Detect which cell encompasses the target text, then output its [x, y] center coordinate. 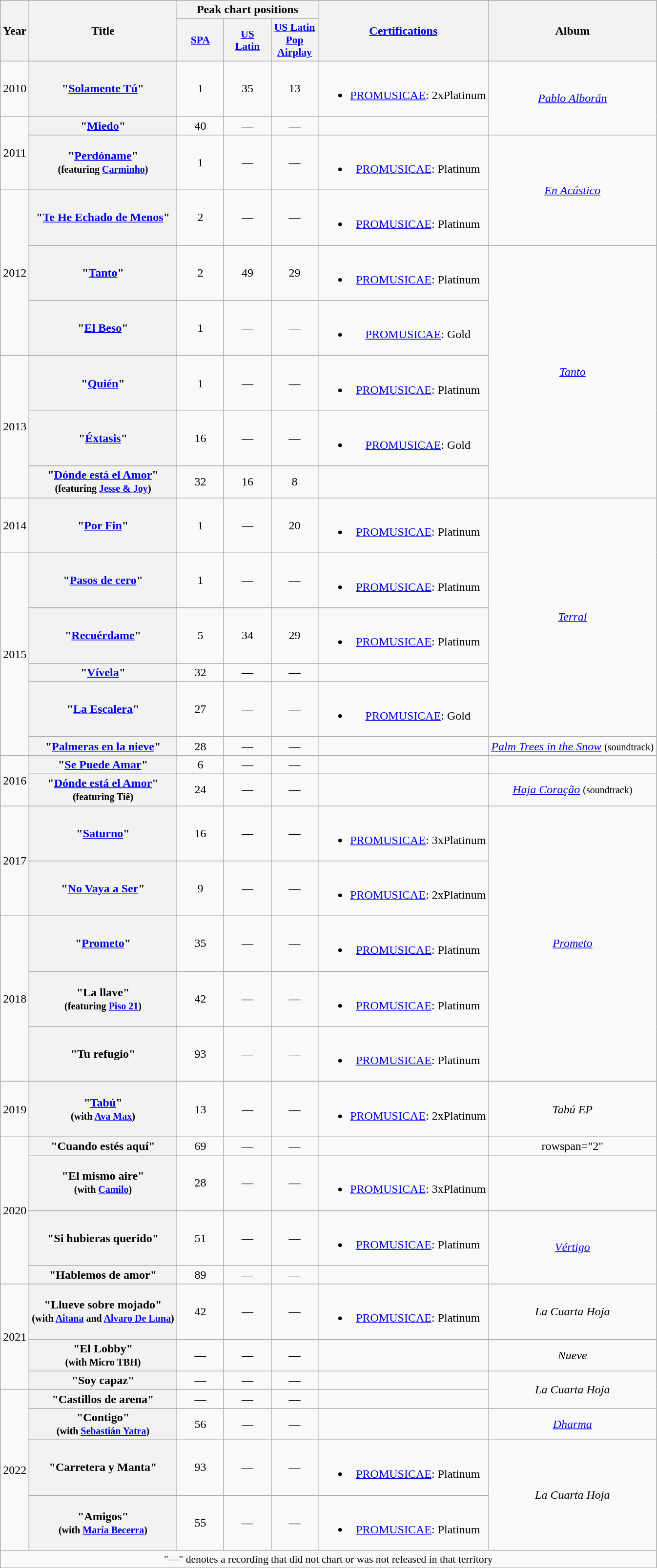
69 [200, 1146]
49 [248, 273]
"Dónde está el Amor" (featuring Jesse & Joy) [103, 482]
2012 [15, 273]
"Castillos de arena" [103, 1399]
"—" denotes a recording that did not chart or was not released in that territory [328, 1559]
Title [103, 31]
Certifications [403, 31]
"El Beso" [103, 328]
2021 [15, 1337]
2020 [15, 1210]
"Por Fin" [103, 525]
2018 [15, 999]
SPA [200, 40]
"Éxtasis" [103, 438]
"El Lobby" (with Micro TBH) [103, 1355]
Peak chart positions [247, 10]
"Palmeras en la nieve" [103, 746]
"Recuérdame" [103, 635]
2010 [15, 89]
USLatin [248, 40]
"Te He Echado de Menos" [103, 218]
"Vívela" [103, 672]
Prometo [573, 944]
2017 [15, 861]
Palm Trees in the Snow (soundtrack) [573, 746]
51 [200, 1238]
"Tanto" [103, 273]
"Contigo"(with Sebastián Yatra) [103, 1424]
Haja Coração (soundtrack) [573, 789]
"Si hubieras querido" [103, 1238]
"Carretera y Manta" [103, 1467]
55 [200, 1522]
"Tu refugio" [103, 1054]
34 [248, 635]
89 [200, 1275]
Terral [573, 617]
"Soy capaz" [103, 1380]
"Tabú" (with Ava Max) [103, 1109]
2011 [15, 153]
Album [573, 31]
5 [200, 635]
US Latin Pop Airplay [295, 40]
Tanto [573, 372]
"Saturno" [103, 833]
2019 [15, 1109]
56 [200, 1424]
2015 [15, 654]
40 [200, 125]
"La Escalera" [103, 709]
9 [200, 889]
Nueve [573, 1355]
2016 [15, 781]
"Cuando estés aquí" [103, 1146]
20 [295, 525]
"Amigos" (with María Becerra) [103, 1522]
En Acústico [573, 190]
"Dónde está el Amor" (featuring Tiê) [103, 789]
"Quién" [103, 383]
"Hablemos de amor" [103, 1275]
2022 [15, 1469]
2013 [15, 426]
"Llueve sobre mojado" (with Aitana and Alvaro De Luna) [103, 1311]
"El mismo aire" (with Camilo) [103, 1183]
"Solamente Tú" [103, 89]
Dharma [573, 1424]
"Miedo" [103, 125]
"Perdóname" (featuring Carminho) [103, 163]
8 [295, 482]
"No Vaya a Ser" [103, 889]
Year [15, 31]
24 [200, 789]
Tabú EP [573, 1109]
Pablo Alborán [573, 98]
"Prometo" [103, 944]
"Se Puede Amar" [103, 764]
27 [200, 709]
6 [200, 764]
2014 [15, 525]
Vértigo [573, 1247]
rowspan="2" [573, 1146]
"La llave" (featuring Piso 21) [103, 999]
"Pasos de cero" [103, 581]
